Search for the cell housing the specified text and yield its (X, Y) center coordinate. 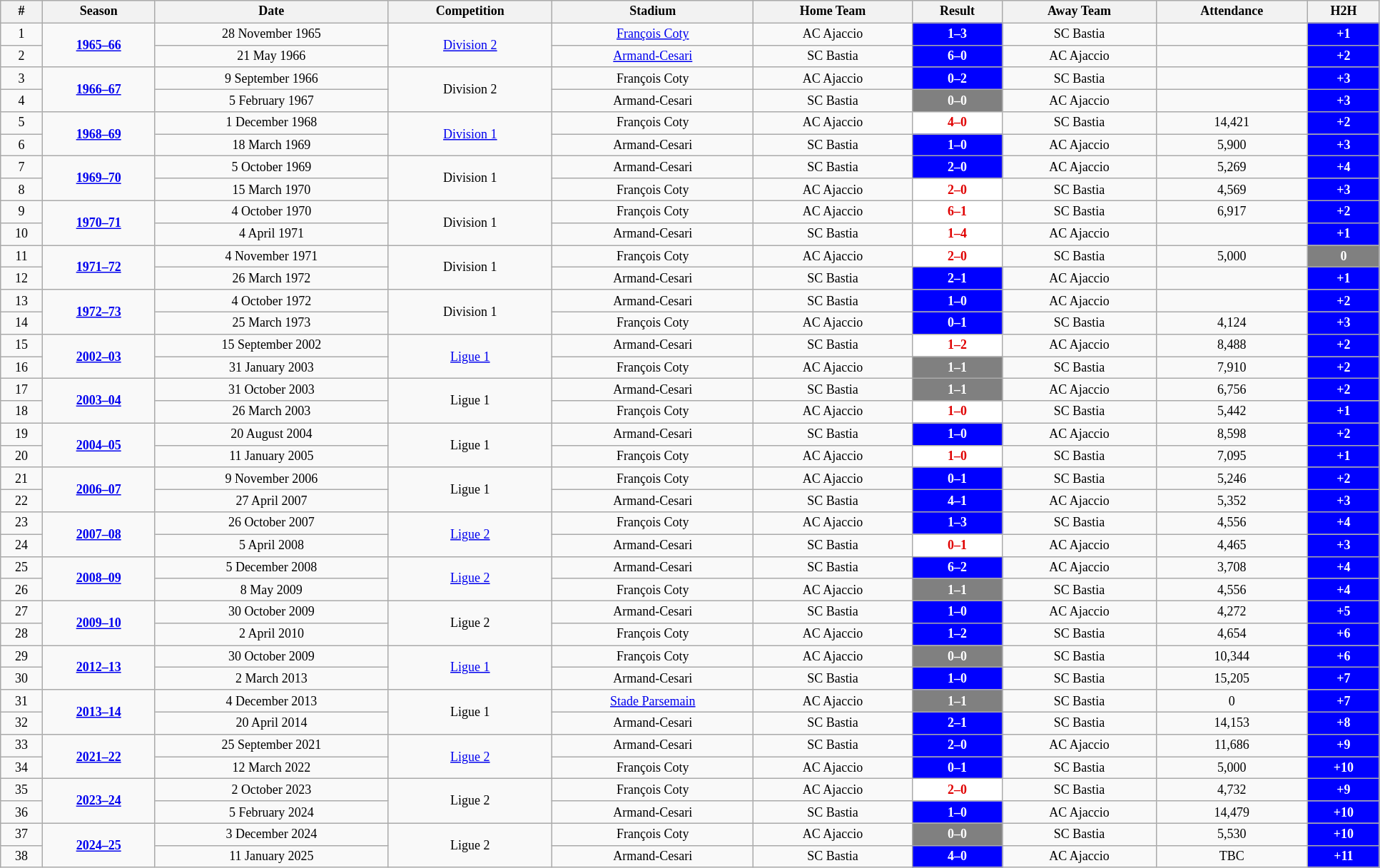
2004–05 (98, 445)
5 February 2024 (271, 812)
5 February 1967 (271, 100)
34 (21, 767)
12 (21, 278)
Date (271, 11)
5,900 (1232, 145)
13 (21, 301)
5,246 (1232, 478)
5,269 (1232, 167)
37 (21, 834)
11 (21, 257)
2003–04 (98, 401)
5,442 (1232, 412)
25 September 2021 (271, 745)
3 (21, 78)
2 April 2010 (271, 635)
16 (21, 368)
21 (21, 478)
29 (21, 656)
3 December 2024 (271, 834)
1–4 (958, 234)
25 (21, 568)
14 (21, 322)
15,205 (1232, 679)
2009–10 (98, 623)
20 August 2004 (271, 434)
4,124 (1232, 322)
1972–73 (98, 312)
1 (21, 34)
32 (21, 723)
4,732 (1232, 790)
22 (21, 501)
33 (21, 745)
4–1 (958, 501)
2012–13 (98, 668)
4 (21, 100)
14,421 (1232, 123)
8 (21, 190)
Home Team (833, 11)
1968–69 (98, 134)
5 (21, 123)
4 December 2013 (271, 700)
19 (21, 434)
6 (21, 145)
2006–07 (98, 489)
2008–09 (98, 578)
Stadium (653, 11)
11 January 2025 (271, 856)
6,756 (1232, 389)
6,917 (1232, 211)
9 (21, 211)
2021–22 (98, 756)
28 (21, 635)
17 (21, 389)
2002–03 (98, 356)
26 March 1972 (271, 278)
4 October 1972 (271, 301)
4 November 1971 (271, 257)
2 (21, 56)
14,479 (1232, 812)
5,352 (1232, 501)
20 April 2014 (271, 723)
8 May 2009 (271, 589)
15 (21, 345)
1970–71 (98, 223)
+5 (1344, 612)
9 November 2006 (271, 478)
11 January 2005 (271, 456)
Attendance (1232, 11)
9 September 1966 (271, 78)
4 April 1971 (271, 234)
30 (21, 679)
2024–25 (98, 845)
H2H (1344, 11)
4,465 (1232, 545)
1969–70 (98, 178)
26 March 2003 (271, 412)
5 December 2008 (271, 568)
23 (21, 524)
18 March 1969 (271, 145)
Result (958, 11)
20 (21, 456)
10 (21, 234)
6–1 (958, 211)
4 October 1970 (271, 211)
0–2 (958, 78)
2013–14 (98, 712)
5 April 2008 (271, 545)
15 September 2002 (271, 345)
14,153 (1232, 723)
5 October 1969 (271, 167)
27 (21, 612)
4,272 (1232, 612)
36 (21, 812)
8,488 (1232, 345)
Season (98, 11)
7,095 (1232, 456)
+8 (1344, 723)
7 (21, 167)
24 (21, 545)
5,530 (1232, 834)
4,654 (1232, 635)
15 March 1970 (271, 190)
+11 (1344, 856)
1966–67 (98, 89)
1965–66 (98, 45)
28 November 1965 (271, 34)
26 (21, 589)
31 (21, 700)
21 May 1966 (271, 56)
2007–08 (98, 534)
11,686 (1232, 745)
1 December 1968 (271, 123)
2 October 2023 (271, 790)
Away Team (1079, 11)
35 (21, 790)
10,344 (1232, 656)
3,708 (1232, 568)
2 March 2013 (271, 679)
26 October 2007 (271, 524)
27 April 2007 (271, 501)
12 March 2022 (271, 767)
25 March 1973 (271, 322)
18 (21, 412)
38 (21, 856)
31 October 2003 (271, 389)
1971–72 (98, 267)
4,569 (1232, 190)
TBC (1232, 856)
Competition (470, 11)
7,910 (1232, 368)
6–0 (958, 56)
2023–24 (98, 801)
# (21, 11)
Stade Parsemain (653, 700)
8,598 (1232, 434)
6–2 (958, 568)
31 January 2003 (271, 368)
